Identify which cell holds the provided text, then report its (X, Y) central coordinate. 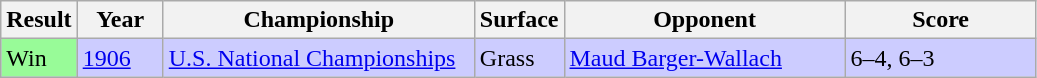
Year (120, 20)
Grass (519, 58)
6–4, 6–3 (940, 58)
Surface (519, 20)
Opponent (704, 20)
Championship (318, 20)
Score (940, 20)
Win (39, 58)
Result (39, 20)
1906 (120, 58)
Maud Barger-Wallach (704, 58)
U.S. National Championships (318, 58)
